Return the (X, Y) coordinate for the center point of the cell that contains the specified text.  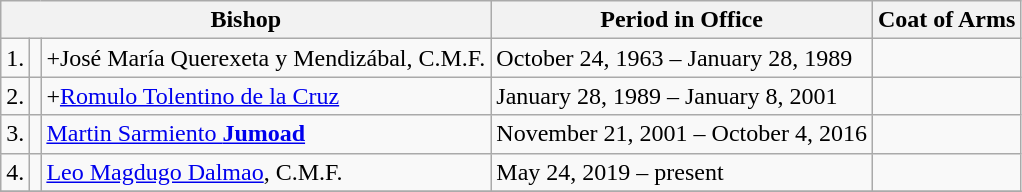
+José María Querexeta y Mendizábal, C.M.F. (266, 58)
October 24, 1963 – January 28, 1989 (682, 58)
2. (16, 96)
3. (16, 134)
Martin Sarmiento Jumoad (266, 134)
November 21, 2001 – October 4, 2016 (682, 134)
May 24, 2019 – present (682, 172)
Bishop (246, 20)
4. (16, 172)
Leo Magdugo Dalmao, C.M.F. (266, 172)
Coat of Arms (946, 20)
January 28, 1989 – January 8, 2001 (682, 96)
+Romulo Tolentino de la Cruz (266, 96)
Period in Office (682, 20)
1. (16, 58)
